Provide the (x, y) coordinate of the cell's center where the given text is located.  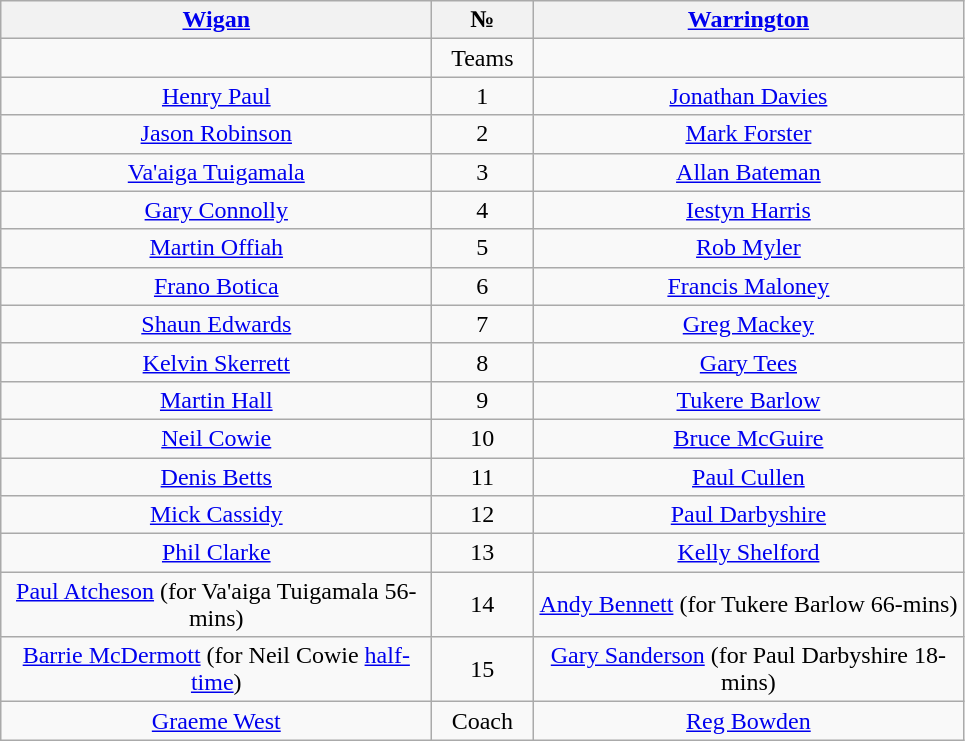
7 (482, 324)
Wigan (216, 20)
Gary Tees (748, 362)
Martin Offiah (216, 248)
Allan Bateman (748, 172)
Graeme West (216, 721)
Rob Myler (748, 248)
Phil Clarke (216, 553)
Paul Atcheson (for Va'aiga Tuigamala 56-mins) (216, 604)
Iestyn Harris (748, 210)
Greg Mackey (748, 324)
Neil Cowie (216, 438)
Paul Cullen (748, 477)
Andy Bennett (for Tukere Barlow 66-mins) (748, 604)
15 (482, 670)
6 (482, 286)
Henry Paul (216, 96)
Tukere Barlow (748, 400)
10 (482, 438)
Frano Botica (216, 286)
Teams (482, 58)
Jason Robinson (216, 134)
Kelly Shelford (748, 553)
9 (482, 400)
Mark Forster (748, 134)
Coach (482, 721)
11 (482, 477)
Paul Darbyshire (748, 515)
Va'aiga Tuigamala (216, 172)
Shaun Edwards (216, 324)
8 (482, 362)
Warrington (748, 20)
Mick Cassidy (216, 515)
3 (482, 172)
Reg Bowden (748, 721)
Gary Sanderson (for Paul Darbyshire 18-mins) (748, 670)
2 (482, 134)
1 (482, 96)
14 (482, 604)
4 (482, 210)
Francis Maloney (748, 286)
Gary Connolly (216, 210)
Jonathan Davies (748, 96)
№ (482, 20)
Denis Betts (216, 477)
Barrie McDermott (for Neil Cowie half-time) (216, 670)
13 (482, 553)
Kelvin Skerrett (216, 362)
Martin Hall (216, 400)
5 (482, 248)
Bruce McGuire (748, 438)
12 (482, 515)
